From the cell containing the given text, extract its center point as (x, y) coordinate. 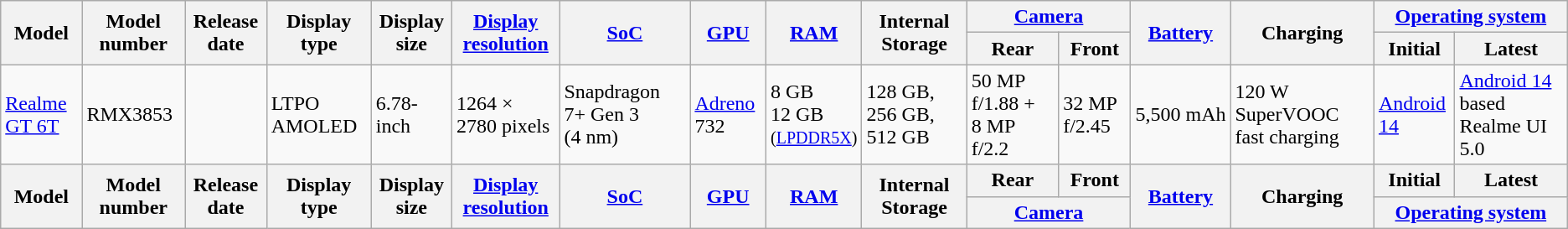
8 GB12 GB(LPDDR5X) (814, 114)
Adreno 732 (729, 114)
5,500 mAh (1181, 114)
Realme GT 6T (42, 114)
32 MP f/2.45 (1095, 114)
128 GB, 256 GB, 512 GB (915, 114)
Android 14 based Realme UI 5.0 (1511, 114)
6.78-inch (411, 114)
50 MP f/1.88 + 8 MP f/2.2 (1013, 114)
1264 × 2780 pixels (505, 114)
120 W SuperVOOC fast charging (1302, 114)
Snapdragon 7+ Gen 3 (4 nm) (625, 114)
LTPO AMOLED (318, 114)
RMX3853 (134, 114)
Android 14 (1414, 114)
